Locate the cell with the specified text and output its [X, Y] center coordinate. 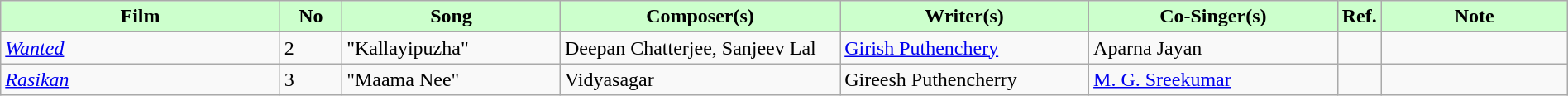
Vidyasagar [700, 79]
Co-Singer(s) [1214, 17]
"Kallayipuzha" [452, 48]
Writer(s) [964, 17]
"Maama Nee" [452, 79]
Ref. [1360, 17]
M. G. Sreekumar [1214, 79]
Girish Puthenchery [964, 48]
No [311, 17]
Song [452, 17]
Composer(s) [700, 17]
Rasikan [141, 79]
Aparna Jayan [1214, 48]
3 [311, 79]
2 [311, 48]
Gireesh Puthencherry [964, 79]
Film [141, 17]
Note [1474, 17]
Wanted [141, 48]
Deepan Chatterjee, Sanjeev Lal [700, 48]
